Provide the (X, Y) coordinate of the cell's center where the given text is located.  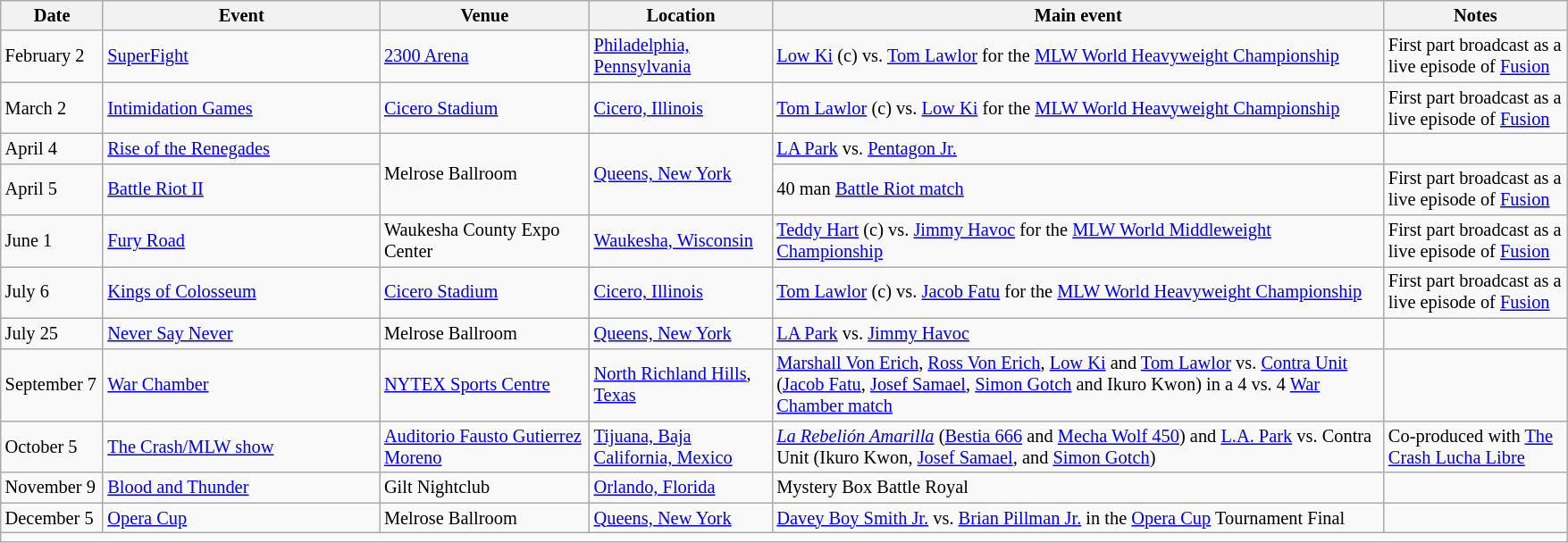
December 5 (52, 518)
Philadelphia, Pennsylvania (681, 56)
June 1 (52, 241)
Co-produced with The Crash Lucha Libre (1476, 447)
Waukesha County Expo Center (484, 241)
Orlando, Florida (681, 488)
40 man Battle Riot match (1077, 189)
July 25 (52, 333)
Battle Riot II (241, 189)
Tijuana, Baja California, Mexico (681, 447)
LA Park vs. Pentagon Jr. (1077, 148)
2300 Arena (484, 56)
Tom Lawlor (c) vs. Jacob Fatu for the MLW World Heavyweight Championship (1077, 292)
March 2 (52, 108)
Location (681, 15)
Fury Road (241, 241)
Date (52, 15)
Notes (1476, 15)
Intimidation Games (241, 108)
SuperFight (241, 56)
February 2 (52, 56)
Davey Boy Smith Jr. vs. Brian Pillman Jr. in the Opera Cup Tournament Final (1077, 518)
April 4 (52, 148)
North Richland Hills, Texas (681, 385)
Rise of the Renegades (241, 148)
October 5 (52, 447)
September 7 (52, 385)
Gilt Nightclub (484, 488)
Kings of Colosseum (241, 292)
Tom Lawlor (c) vs. Low Ki for the MLW World Heavyweight Championship (1077, 108)
Low Ki (c) vs. Tom Lawlor for the MLW World Heavyweight Championship (1077, 56)
War Chamber (241, 385)
Never Say Never (241, 333)
NYTEX Sports Centre (484, 385)
July 6 (52, 292)
Waukesha, Wisconsin (681, 241)
LA Park vs. Jimmy Havoc (1077, 333)
The Crash/MLW show (241, 447)
Event (241, 15)
April 5 (52, 189)
Main event (1077, 15)
Mystery Box Battle Royal (1077, 488)
La Rebelión Amarilla (Bestia 666 and Mecha Wolf 450) and L.A. Park vs. Contra Unit (Ikuro Kwon, Josef Samael, and Simon Gotch) (1077, 447)
November 9 (52, 488)
Blood and Thunder (241, 488)
Opera Cup (241, 518)
Venue (484, 15)
Auditorio Fausto Gutierrez Moreno (484, 447)
Teddy Hart (c) vs. Jimmy Havoc for the MLW World Middleweight Championship (1077, 241)
